From the cell containing the given text, extract its center point as [x, y] coordinate. 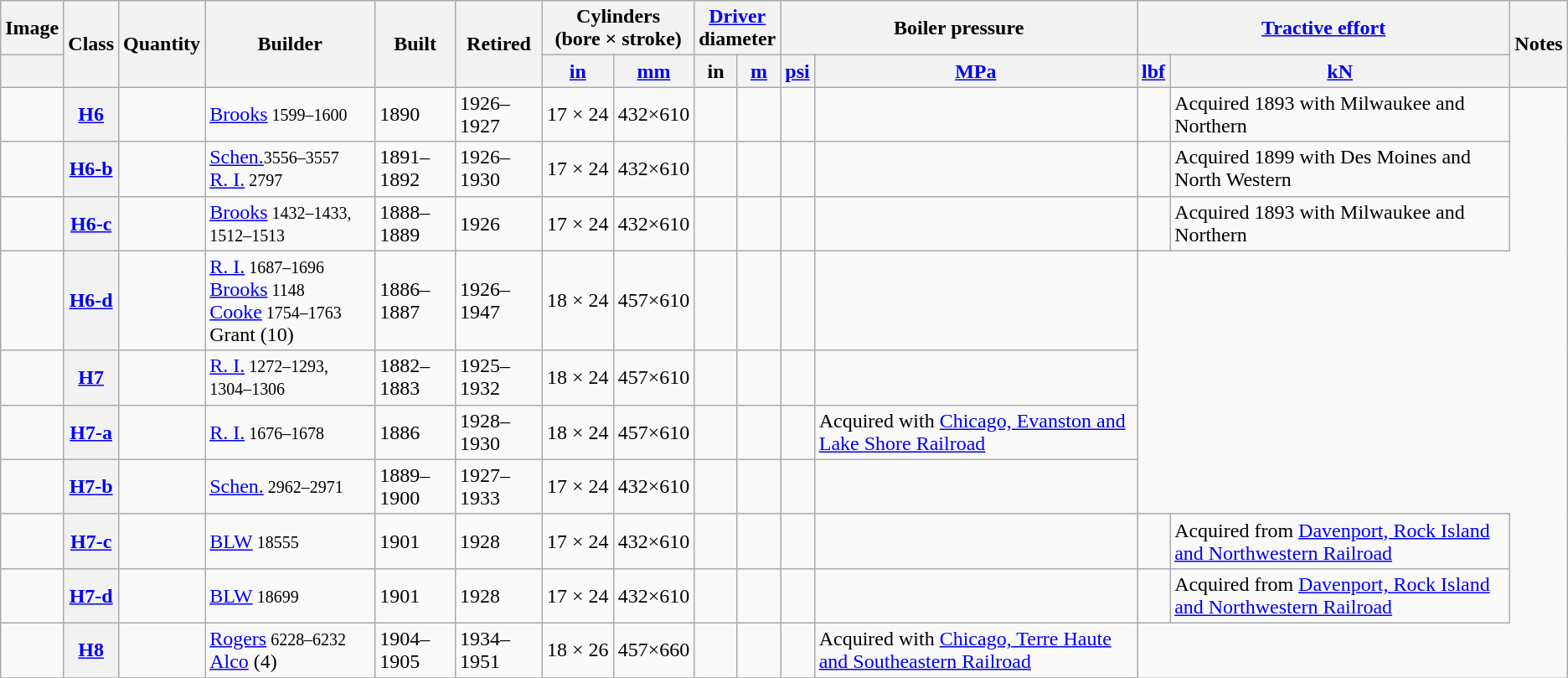
psi [797, 71]
H8 [91, 650]
H7-c [91, 541]
1926–1927 [498, 114]
1890 [415, 114]
H7-a [91, 432]
Class [91, 44]
1886–1887 [415, 300]
R. I. 1687–1696Brooks 1148Cooke 1754–1763Grant (10) [290, 300]
Retired [498, 44]
Boiler pressure [959, 28]
Acquired with Chicago, Terre Haute and Southeastern Railroad [975, 650]
1888–1889 [415, 223]
Image [32, 28]
H6-d [91, 300]
Notes [1539, 44]
1886 [415, 432]
1926–1947 [498, 300]
Schen.3556–3557R. I. 2797 [290, 169]
1926–1930 [498, 169]
1889–1900 [415, 486]
1891–1892 [415, 169]
R. I. 1676–1678 [290, 432]
Schen. 2962–2971 [290, 486]
R. I. 1272–1293, 1304–1306 [290, 377]
kN [1340, 71]
1904–1905 [415, 650]
Driverdiameter [737, 28]
1928–1930 [498, 432]
1882–1883 [415, 377]
H7-b [91, 486]
Brooks 1432–1433, 1512–1513 [290, 223]
Brooks 1599–1600 [290, 114]
Rogers 6228–6232Alco (4) [290, 650]
H6-c [91, 223]
m [759, 71]
BLW 18699 [290, 595]
mm [653, 71]
1934–1951 [498, 650]
Acquired with Chicago, Evanston and Lake Shore Railroad [975, 432]
H7-d [91, 595]
1927–1933 [498, 486]
Built [415, 44]
MPa [975, 71]
H6-b [91, 169]
Tractive effort [1323, 28]
18 × 26 [578, 650]
BLW 18555 [290, 541]
1926 [498, 223]
Cylinders(bore × stroke) [618, 28]
1925–1932 [498, 377]
Quantity [162, 44]
lbf [1154, 71]
Acquired 1899 with Des Moines and North Western [1340, 169]
Builder [290, 44]
H7 [91, 377]
457×660 [653, 650]
H6 [91, 114]
